Detect which cell encompasses the target text, then output its (x, y) center coordinate. 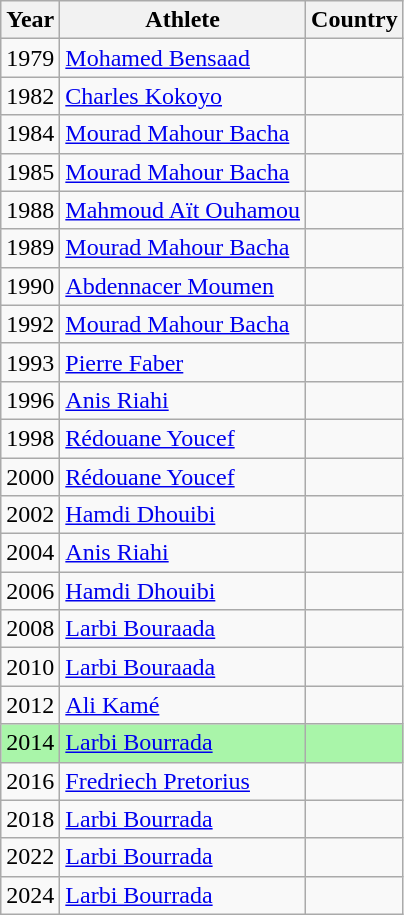
Country (355, 20)
Mahmoud Aït Ouhamou (183, 210)
1998 (30, 438)
2010 (30, 667)
1992 (30, 324)
2004 (30, 553)
2008 (30, 629)
1979 (30, 58)
Mohamed Bensaad (183, 58)
2024 (30, 895)
1993 (30, 362)
1985 (30, 172)
2012 (30, 705)
2002 (30, 515)
2016 (30, 781)
Year (30, 20)
1988 (30, 210)
1989 (30, 248)
Abdennacer Moumen (183, 286)
1984 (30, 134)
Fredriech Pretorius (183, 781)
Charles Kokoyo (183, 96)
2000 (30, 477)
2022 (30, 857)
1982 (30, 96)
2014 (30, 743)
1996 (30, 400)
Ali Kamé (183, 705)
Pierre Faber (183, 362)
2006 (30, 591)
1990 (30, 286)
Athlete (183, 20)
2018 (30, 819)
